Determine the [x, y] coordinate at the center of the cell enclosing the given text.  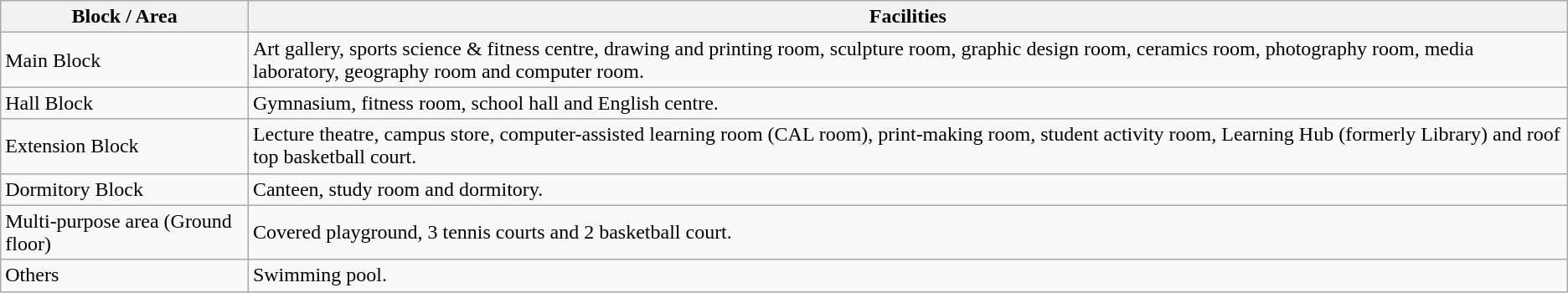
Covered playground, 3 tennis courts and 2 basketball court. [908, 233]
Block / Area [125, 17]
Swimming pool. [908, 275]
Multi-purpose area (Ground floor) [125, 233]
Others [125, 275]
Extension Block [125, 146]
Facilities [908, 17]
Dormitory Block [125, 189]
Main Block [125, 60]
Hall Block [125, 103]
Canteen, study room and dormitory. [908, 189]
Gymnasium, fitness room, school hall and English centre. [908, 103]
